From the cell containing the given text, extract its center point as (x, y) coordinate. 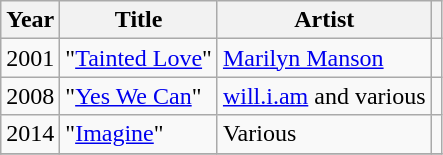
"Imagine" (139, 134)
2008 (30, 96)
Year (30, 20)
"Yes We Can" (139, 96)
"Tainted Love" (139, 58)
Artist (324, 20)
Title (139, 20)
will.i.am and various (324, 96)
2014 (30, 134)
Various (324, 134)
2001 (30, 58)
Marilyn Manson (324, 58)
